Return the (x, y) coordinate for the center point of the cell that contains the specified text.  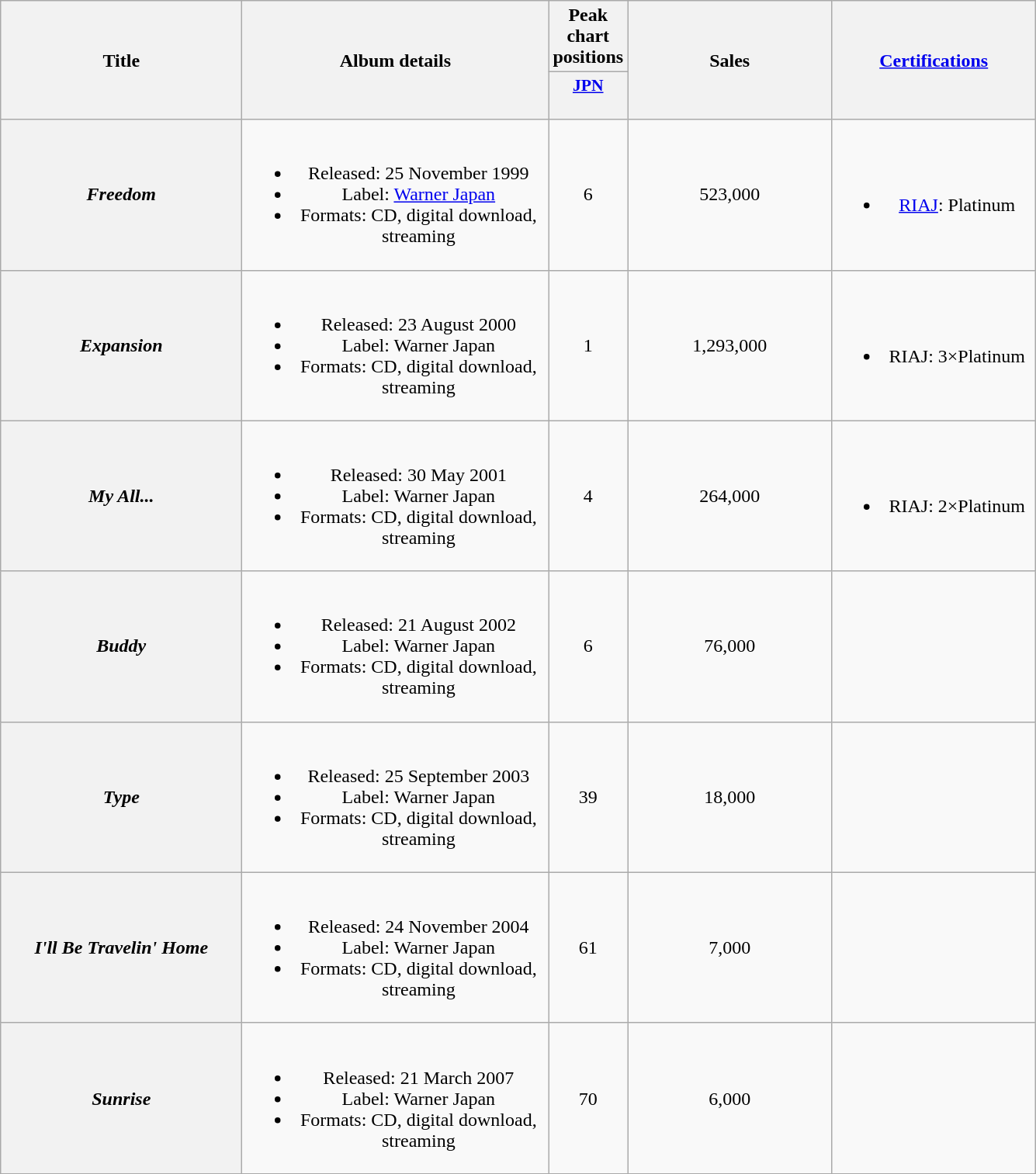
Released: 30 May 2001Label: Warner JapanFormats: CD, digital download, streaming (396, 496)
4 (588, 496)
Released: 21 August 2002Label: Warner JapanFormats: CD, digital download, streaming (396, 646)
264,000 (729, 496)
70 (588, 1098)
I'll Be Travelin' Home (121, 947)
39 (588, 797)
61 (588, 947)
Sales (729, 61)
Title (121, 61)
Released: 23 August 2000Label: Warner JapanFormats: CD, digital download, streaming (396, 345)
Type (121, 797)
1 (588, 345)
18,000 (729, 797)
Released: 21 March 2007Label: Warner JapanFormats: CD, digital download, streaming (396, 1098)
JPN (588, 96)
7,000 (729, 947)
My All... (121, 496)
Certifications (934, 61)
RIAJ: Platinum (934, 195)
Expansion (121, 345)
6,000 (729, 1098)
1,293,000 (729, 345)
RIAJ: 3×Platinum (934, 345)
Buddy (121, 646)
Album details (396, 61)
Peak chart positions (588, 36)
523,000 (729, 195)
Released: 25 November 1999Label: Warner JapanFormats: CD, digital download, streaming (396, 195)
RIAJ: 2×Platinum (934, 496)
Released: 24 November 2004Label: Warner JapanFormats: CD, digital download, streaming (396, 947)
Released: 25 September 2003Label: Warner JapanFormats: CD, digital download, streaming (396, 797)
Freedom (121, 195)
76,000 (729, 646)
Sunrise (121, 1098)
